Pinpoint the cell where the given text exists, returning its (X, Y) midpoint coordinate. 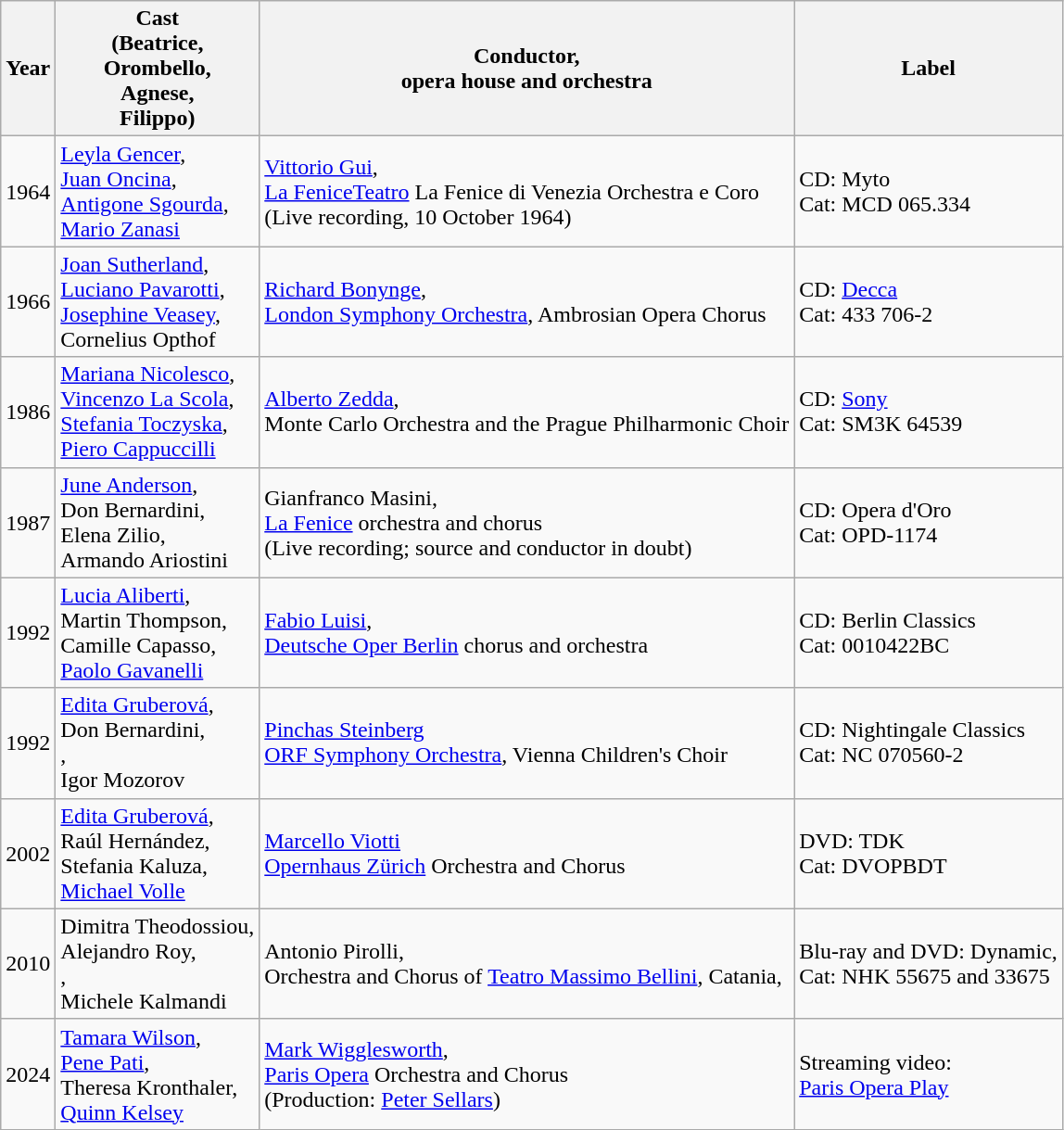
Vittorio Gui,La FeniceTeatro La Fenice di Venezia Orchestra e Coro(Live recording, 10 October 1964) (526, 191)
Lucia Aliberti,Martin Thompson,Camille Capasso,Paolo Gavanelli (158, 632)
Marcello ViottiOpernhaus Zürich Orchestra and Chorus (526, 853)
Joan Sutherland,Luciano Pavarotti,Josephine Veasey,Cornelius Opthof (158, 302)
Leyla Gencer,Juan Oncina,Antigone Sgourda,Mario Zanasi (158, 191)
Gianfranco Masini,La Fenice orchestra and chorus(Live recording; source and conductor in doubt) (526, 523)
Dimitra Theodossiou,Alejandro Roy,,Michele Kalmandi (158, 964)
Alberto Zedda,Monte Carlo Orchestra and the Prague Philharmonic Choir (526, 412)
2010 (28, 964)
Conductor,opera house and orchestra (526, 69)
CD: Nightingale ClassicsCat: NC 070560-2 (929, 743)
Richard Bonynge,London Symphony Orchestra, Ambrosian Opera Chorus (526, 302)
CD: MytoCat: MCD 065.334 (929, 191)
Streaming video:Paris Opera Play (929, 1073)
1964 (28, 191)
Year (28, 69)
Blu-ray and DVD: Dynamic,Cat: NHK 55675 and 33675 (929, 964)
CD: DeccaCat: 433 706-2 (929, 302)
Edita Gruberová,Don Bernardini,,Igor Mozorov (158, 743)
Pinchas SteinbergORF Symphony Orchestra, Vienna Children's Choir (526, 743)
DVD: TDKCat: DVOPBDT (929, 853)
Cast(Beatrice,Orombello,Agnese,Filippo) (158, 69)
Tamara Wilson,Pene Pati,Theresa Kronthaler,Quinn Kelsey (158, 1073)
Mariana Nicolesco,Vincenzo La Scola,Stefania Toczyska,Piero Cappuccilli (158, 412)
2024 (28, 1073)
1986 (28, 412)
CD: Berlin ClassicsCat: 0010422BC (929, 632)
Antonio Pirolli,Orchestra and Chorus of Teatro Massimo Bellini, Catania, (526, 964)
June Anderson,Don Bernardini,Elena Zilio,Armando Ariostini (158, 523)
1987 (28, 523)
CD: SonyCat: SM3K 64539 (929, 412)
1966 (28, 302)
Fabio Luisi,Deutsche Oper Berlin chorus and orchestra (526, 632)
CD: Opera d'OroCat: OPD-1174 (929, 523)
2002 (28, 853)
Edita Gruberová,Raúl Hernández,Stefania Kaluza,Michael Volle (158, 853)
Label (929, 69)
Mark Wigglesworth,Paris Opera Orchestra and Chorus(Production: Peter Sellars) (526, 1073)
